Return [x, y] of the center of cell containing provided text 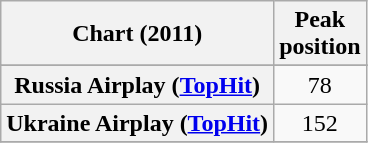
152 [320, 123]
78 [320, 85]
Peakposition [320, 34]
Chart (2011) [138, 34]
Ukraine Airplay (TopHit) [138, 123]
Russia Airplay (TopHit) [138, 85]
